Detect which cell encompasses the target text, then output its (X, Y) center coordinate. 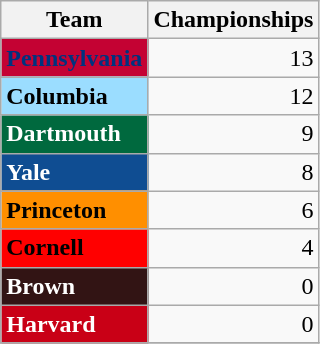
4 (234, 248)
Dartmouth (74, 134)
6 (234, 210)
9 (234, 134)
Yale (74, 172)
Brown (74, 286)
Columbia (74, 96)
12 (234, 96)
Harvard (74, 324)
13 (234, 58)
Team (74, 20)
Championships (234, 20)
Princeton (74, 210)
8 (234, 172)
Cornell (74, 248)
Pennsylvania (74, 58)
